Pinpoint the cell where the given text exists, returning its [X, Y] midpoint coordinate. 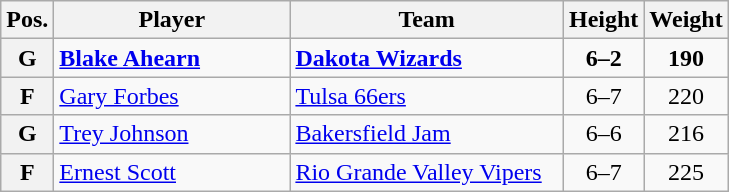
Dakota Wizards [427, 58]
Team [427, 20]
Height [603, 20]
6–2 [603, 58]
220 [686, 96]
6–6 [603, 134]
Weight [686, 20]
Tulsa 66ers [427, 96]
Player [172, 20]
Blake Ahearn [172, 58]
Gary Forbes [172, 96]
216 [686, 134]
225 [686, 172]
Ernest Scott [172, 172]
Rio Grande Valley Vipers [427, 172]
Bakersfield Jam [427, 134]
Trey Johnson [172, 134]
190 [686, 58]
Pos. [28, 20]
